Detect which cell encompasses the target text, then output its (x, y) center coordinate. 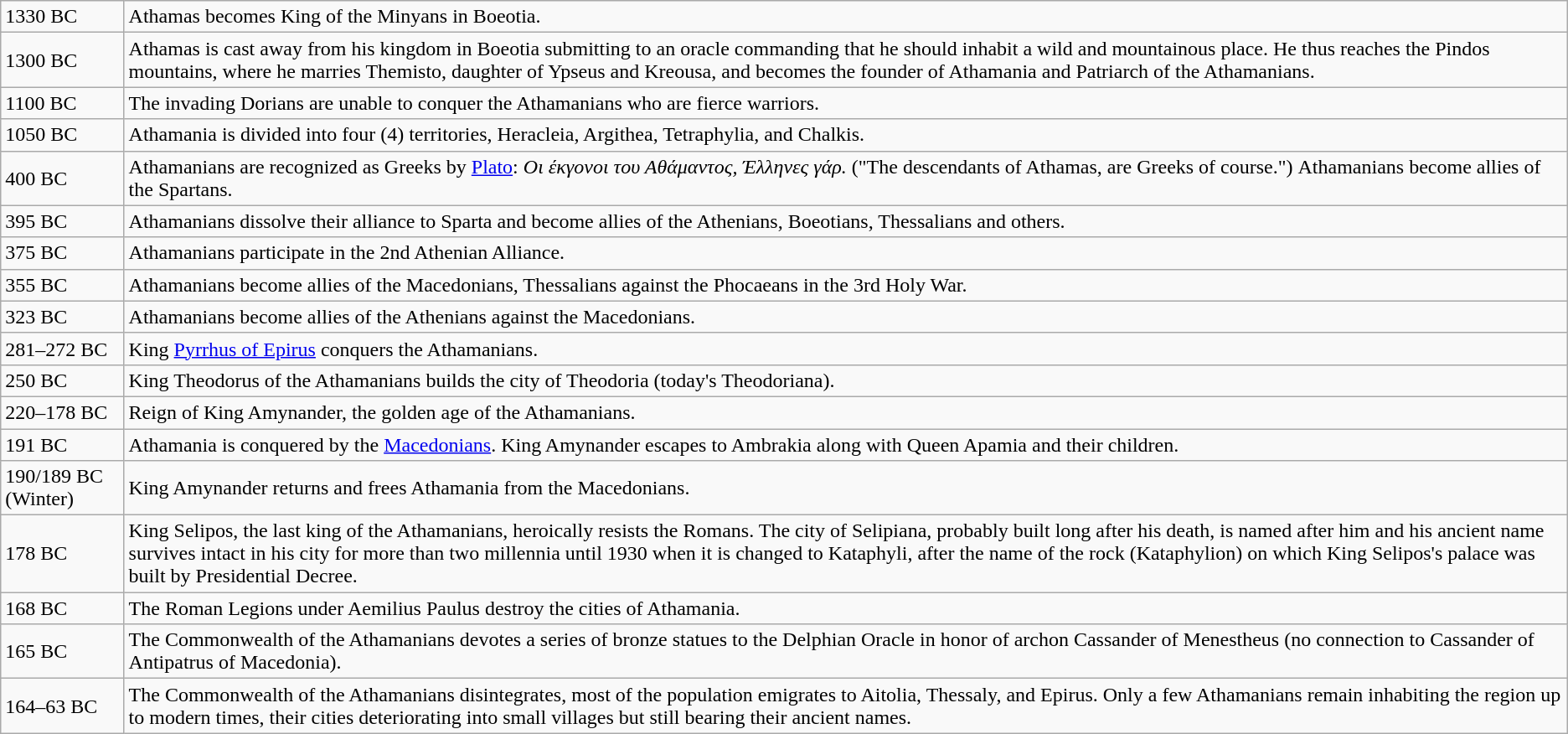
281–272 BC (62, 349)
323 BC (62, 317)
1100 BC (62, 103)
Athamanians participate in the 2nd Athenian Alliance. (846, 253)
King Amynander returns and frees Athamania from the Macedonians. (846, 488)
165 BC (62, 652)
1330 BC (62, 17)
1050 BC (62, 135)
King Pyrrhus of Epirus conquers the Athamanians. (846, 349)
The Roman Legions under Aemilius Paulus destroy the cities of Athamania. (846, 608)
Reign of King Amynander, the golden age of the Athamanians. (846, 412)
Athamania is divided into four (4) territories, Heracleia, Argithea, Tetraphylia, and Chalkis. (846, 135)
164–63 BC (62, 706)
375 BC (62, 253)
178 BC (62, 554)
250 BC (62, 380)
395 BC (62, 221)
Athamanians dissolve their alliance to Sparta and become allies of the Athenians, Boeotians, Thessalians and others. (846, 221)
Athamanians become allies of the Macedonians, Thessalians against the Phocaeans in the 3rd Holy War. (846, 285)
Athamanians become allies of the Athenians against the Macedonians. (846, 317)
Athamania is conquered by the Macedonians. King Amynander escapes to Ambrakia along with Queen Apamia and their children. (846, 445)
Athamas becomes King of the Minyans in Boeotia. (846, 17)
191 BC (62, 445)
168 BC (62, 608)
King Theodorus of the Athamanians builds the city of Theodoria (today's Theodoriana). (846, 380)
355 BC (62, 285)
The invading Dorians are unable to conquer the Athamanians who are fierce warriors. (846, 103)
1300 BC (62, 60)
220–178 BC (62, 412)
400 BC (62, 178)
190/189 BC (Winter) (62, 488)
